Determine the [x, y] coordinate at the center of the cell enclosing the given text.  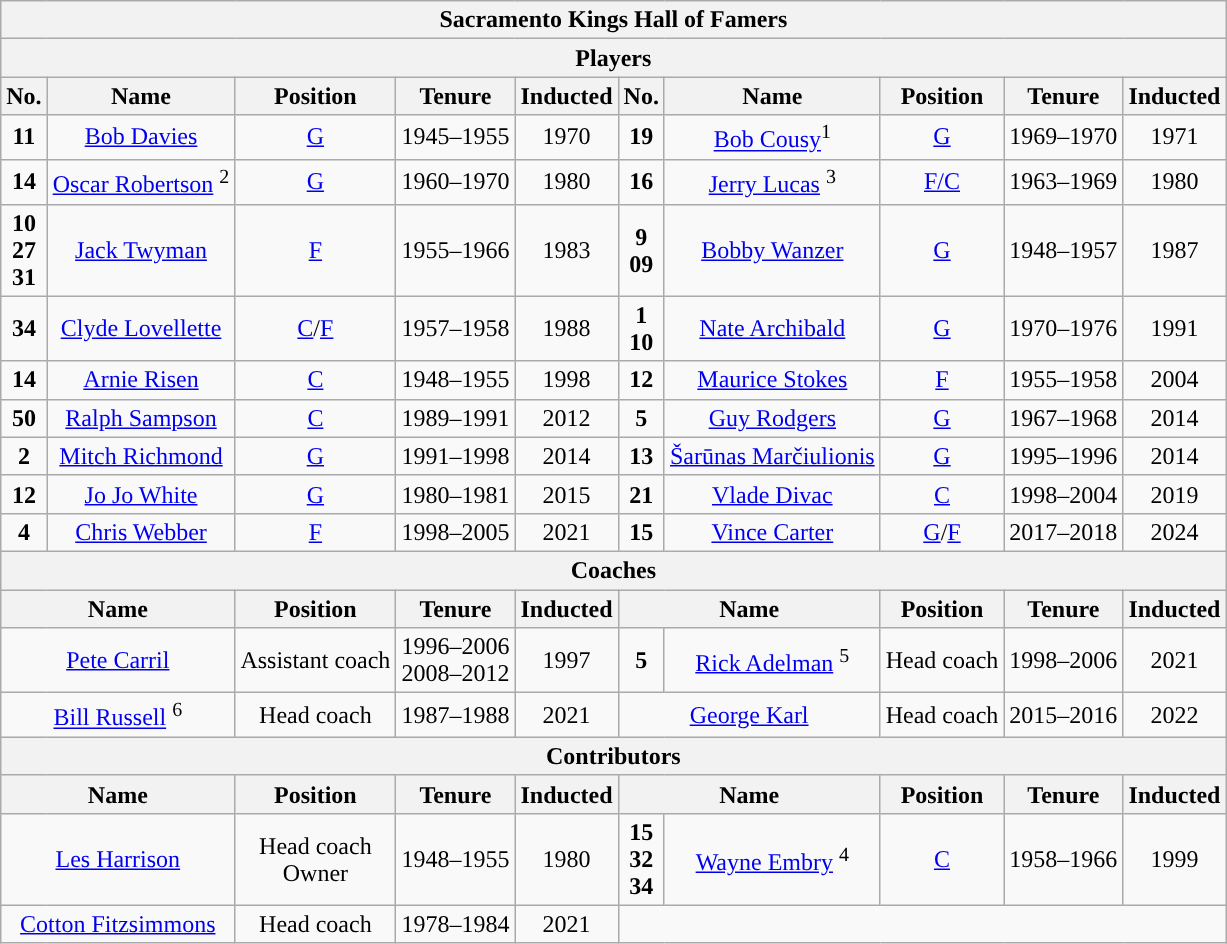
16 [641, 182]
2012 [566, 418]
1955–1966 [456, 250]
1970–1976 [1064, 328]
Vince Carter [772, 532]
4 [24, 532]
1948–1957 [1064, 250]
Mitch Richmond [141, 456]
21 [641, 494]
2015 [566, 494]
1991 [1174, 328]
Šarūnas Marčiulionis [772, 456]
1997 [566, 660]
Ralph Sampson [141, 418]
1991–1998 [456, 456]
2017–2018 [1064, 532]
1955–1958 [1064, 380]
1969–1970 [1064, 138]
C/F [316, 328]
1988 [566, 328]
50 [24, 418]
2019 [1174, 494]
F/C [942, 182]
2024 [1174, 532]
1978–1984 [456, 924]
George Karl [749, 716]
Chris Webber [141, 532]
1987 [1174, 250]
1995–1996 [1064, 456]
1998–2005 [456, 532]
Head coachOwner [316, 859]
2 [24, 456]
Bob Davies [141, 138]
Bobby Wanzer [772, 250]
1996–20062008–2012 [456, 660]
15 [641, 532]
Les Harrison [118, 859]
909 [641, 250]
1998–2004 [1064, 494]
1963–1969 [1064, 182]
Vlade Divac [772, 494]
1998 [566, 380]
13 [641, 456]
1971 [1174, 138]
1967–1968 [1064, 418]
1998–2006 [1064, 660]
1989–1991 [456, 418]
Bill Russell 6 [118, 716]
G/F [942, 532]
Nate Archibald [772, 328]
Sacramento Kings Hall of Famers [614, 20]
Arnie Risen [141, 380]
Pete Carril [118, 660]
Players [614, 58]
1958–1966 [1064, 859]
102731 [24, 250]
Jack Twyman [141, 250]
1960–1970 [456, 182]
1980–1981 [456, 494]
34 [24, 328]
2004 [1174, 380]
Jerry Lucas 3 [772, 182]
2022 [1174, 716]
110 [641, 328]
1983 [566, 250]
Jo Jo White [141, 494]
Bob Cousy1 [772, 138]
2015–2016 [1064, 716]
Clyde Lovellette [141, 328]
Assistant coach [316, 660]
Wayne Embry 4 [772, 859]
1970 [566, 138]
Oscar Robertson 2 [141, 182]
Cotton Fitzsimmons [118, 924]
11 [24, 138]
1987–1988 [456, 716]
153234 [641, 859]
Guy Rodgers [772, 418]
1999 [1174, 859]
1945–1955 [456, 138]
Maurice Stokes [772, 380]
Contributors [614, 756]
1957–1958 [456, 328]
19 [641, 138]
Coaches [614, 570]
Rick Adelman 5 [772, 660]
